From the cell containing the given text, extract its center point as (X, Y) coordinate. 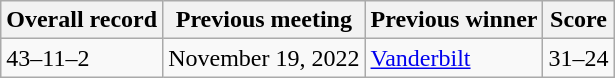
Vanderbilt (454, 58)
31–24 (578, 58)
Previous winner (454, 20)
November 19, 2022 (264, 58)
Score (578, 20)
43–11–2 (82, 58)
Overall record (82, 20)
Previous meeting (264, 20)
